Output the [x, y] coordinate of the center of the cell containing the given text.  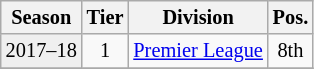
2017–18 [42, 51]
Division [198, 17]
Premier League [198, 51]
1 [106, 51]
Tier [106, 17]
8th [290, 51]
Season [42, 17]
Pos. [290, 17]
